Find where the given text appears and provide that cell's center as (x, y) coordinate. 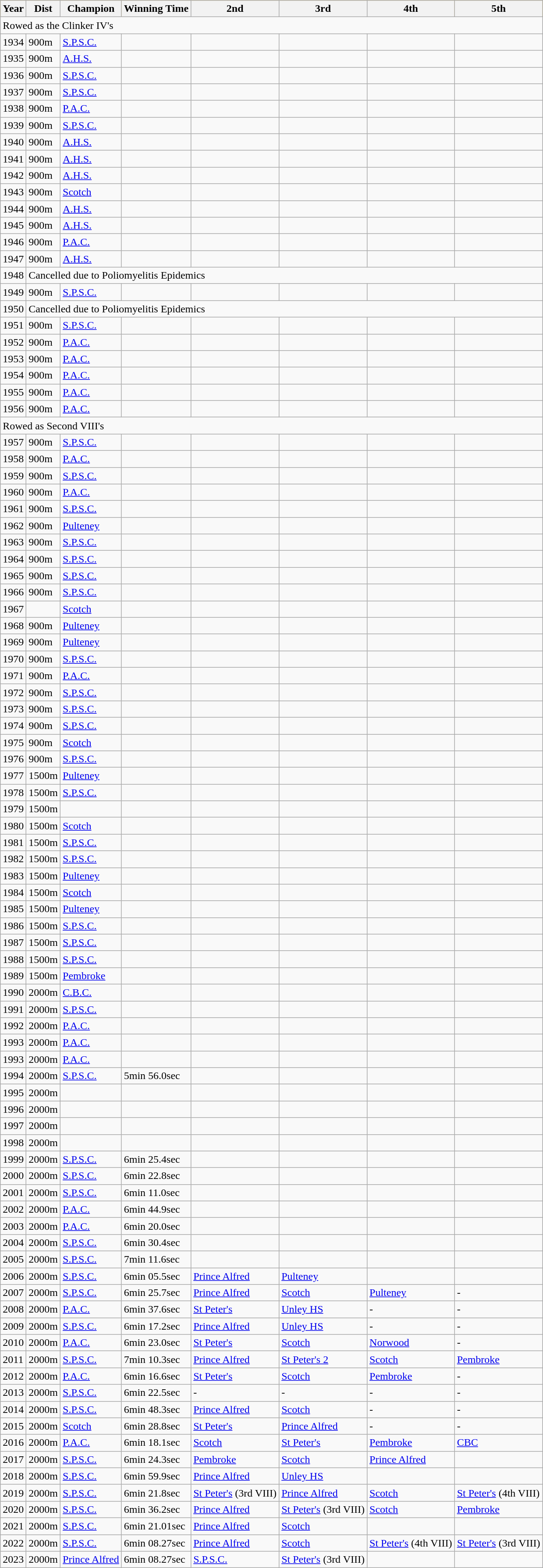
1956 (13, 409)
1941 (13, 159)
1943 (13, 192)
Norwood (411, 1343)
1994 (13, 1076)
6min 17.2sec (156, 1326)
6min 30.4sec (156, 1242)
2000 (13, 1176)
1958 (13, 459)
6min 36.2sec (156, 1509)
1952 (13, 342)
1950 (13, 309)
7min 10.3sec (156, 1359)
2021 (13, 1526)
2009 (13, 1326)
1936 (13, 75)
2014 (13, 1409)
6min 22.5sec (156, 1393)
1940 (13, 142)
1992 (13, 1026)
1968 (13, 626)
1970 (13, 659)
Year (13, 9)
6min 22.8sec (156, 1176)
2022 (13, 1543)
6min 11.0sec (156, 1193)
2020 (13, 1509)
1983 (13, 876)
1965 (13, 576)
1999 (13, 1159)
2019 (13, 1493)
7min 11.6sec (156, 1259)
1954 (13, 375)
6min 23.0sec (156, 1343)
1977 (13, 776)
6min 05.5sec (156, 1276)
1963 (13, 542)
2002 (13, 1209)
1962 (13, 526)
2006 (13, 1276)
Champion (91, 9)
1945 (13, 226)
1987 (13, 942)
1984 (13, 892)
2003 (13, 1226)
1981 (13, 842)
1971 (13, 676)
C.B.C. (91, 992)
1934 (13, 42)
2007 (13, 1293)
6min 28.8sec (156, 1426)
Winning Time (156, 9)
1988 (13, 959)
1938 (13, 109)
6min 44.9sec (156, 1209)
1939 (13, 125)
6min 48.3sec (156, 1409)
2013 (13, 1393)
2012 (13, 1376)
1966 (13, 592)
3rd (323, 9)
2005 (13, 1259)
1947 (13, 259)
1935 (13, 59)
1976 (13, 759)
1980 (13, 826)
1946 (13, 242)
1997 (13, 1126)
1961 (13, 509)
6min 20.0sec (156, 1226)
1969 (13, 642)
Rowed as the Clinker IV's (272, 25)
6min 16.6sec (156, 1376)
2001 (13, 1193)
1978 (13, 793)
2010 (13, 1343)
2nd (235, 9)
4th (411, 9)
St Peter's 2 (323, 1359)
1985 (13, 909)
1996 (13, 1109)
1995 (13, 1093)
2011 (13, 1359)
6min 59.9sec (156, 1476)
1975 (13, 743)
1955 (13, 392)
1959 (13, 475)
1964 (13, 559)
1957 (13, 442)
1960 (13, 492)
2018 (13, 1476)
5th (499, 9)
2017 (13, 1459)
1998 (13, 1143)
2015 (13, 1426)
1973 (13, 709)
6min 37.6sec (156, 1310)
CBC (499, 1443)
1967 (13, 609)
6min 21.8sec (156, 1493)
1951 (13, 326)
1982 (13, 859)
Rowed as Second VIII's (272, 425)
1942 (13, 175)
1937 (13, 92)
1949 (13, 292)
1974 (13, 726)
1972 (13, 692)
1990 (13, 992)
1991 (13, 1009)
6min 24.3sec (156, 1459)
6min 25.4sec (156, 1159)
1986 (13, 926)
1953 (13, 359)
5min 56.0sec (156, 1076)
Dist (43, 9)
2016 (13, 1443)
2004 (13, 1242)
2008 (13, 1310)
6min 21.01sec (156, 1526)
2023 (13, 1560)
6min 25.7sec (156, 1293)
1948 (13, 276)
6min 18.1sec (156, 1443)
1989 (13, 976)
1944 (13, 209)
1979 (13, 809)
